Return the [x, y] coordinate for the center point of the cell that contains the specified text.  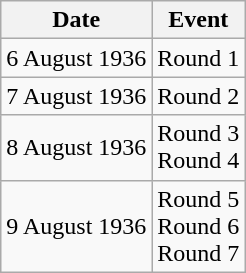
Event [198, 20]
8 August 1936 [76, 148]
Round 5Round 6Round 7 [198, 226]
Round 3Round 4 [198, 148]
6 August 1936 [76, 58]
7 August 1936 [76, 96]
Round 1 [198, 58]
9 August 1936 [76, 226]
Date [76, 20]
Round 2 [198, 96]
